Search for the cell housing the specified text and yield its (x, y) center coordinate. 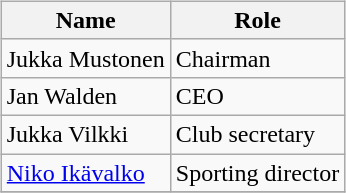
Sporting director (257, 173)
Jukka Mustonen (86, 58)
Chairman (257, 58)
Niko Ikävalko (86, 173)
CEO (257, 96)
Jan Walden (86, 96)
Name (86, 20)
Club secretary (257, 134)
Jukka Vilkki (86, 134)
Role (257, 20)
